Extract the (x, y) coordinate from the center of the cell holding the provided text.  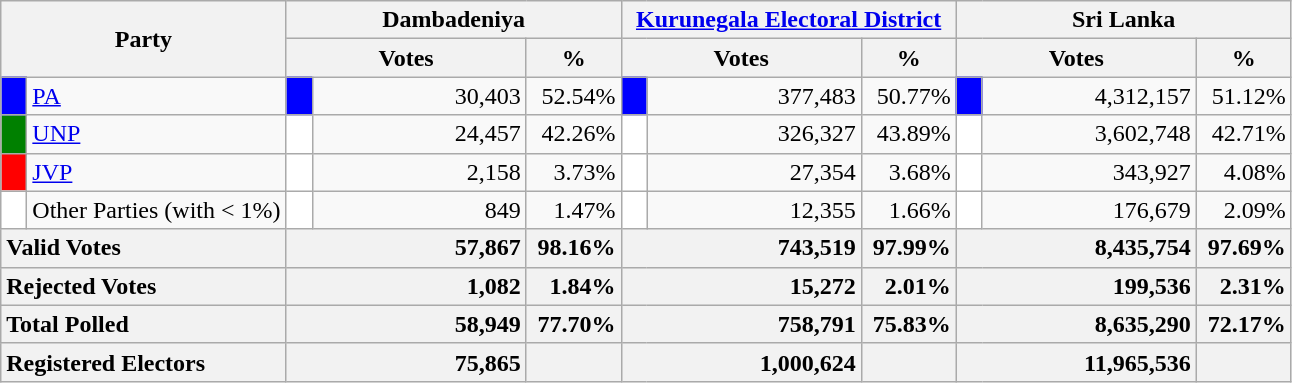
377,483 (754, 96)
JVP (156, 172)
57,867 (406, 248)
Total Polled (144, 324)
77.70% (574, 324)
743,519 (741, 248)
Other Parties (with < 1%) (156, 210)
Party (144, 39)
758,791 (741, 324)
50.77% (908, 96)
75,865 (406, 362)
4.08% (1244, 172)
UNP (156, 134)
8,435,754 (1076, 248)
199,536 (1076, 286)
3,602,748 (1089, 134)
1,000,624 (741, 362)
58,949 (406, 324)
75.83% (908, 324)
27,354 (754, 172)
326,327 (754, 134)
1.47% (574, 210)
12,355 (754, 210)
98.16% (574, 248)
849 (419, 210)
Rejected Votes (144, 286)
3.73% (574, 172)
1,082 (406, 286)
97.99% (908, 248)
Kurunegala Electoral District (788, 20)
4,312,157 (1089, 96)
2,158 (419, 172)
343,927 (1089, 172)
52.54% (574, 96)
30,403 (419, 96)
1.84% (574, 286)
97.69% (1244, 248)
Valid Votes (144, 248)
15,272 (741, 286)
11,965,536 (1076, 362)
43.89% (908, 134)
8,635,290 (1076, 324)
2.09% (1244, 210)
PA (156, 96)
72.17% (1244, 324)
Registered Electors (144, 362)
42.71% (1244, 134)
51.12% (1244, 96)
Dambadeniya (454, 20)
2.31% (1244, 286)
176,679 (1089, 210)
3.68% (908, 172)
2.01% (908, 286)
24,457 (419, 134)
1.66% (908, 210)
Sri Lanka (1124, 20)
42.26% (574, 134)
